Provide the (X, Y) coordinate of the cell's center where the given text is located.  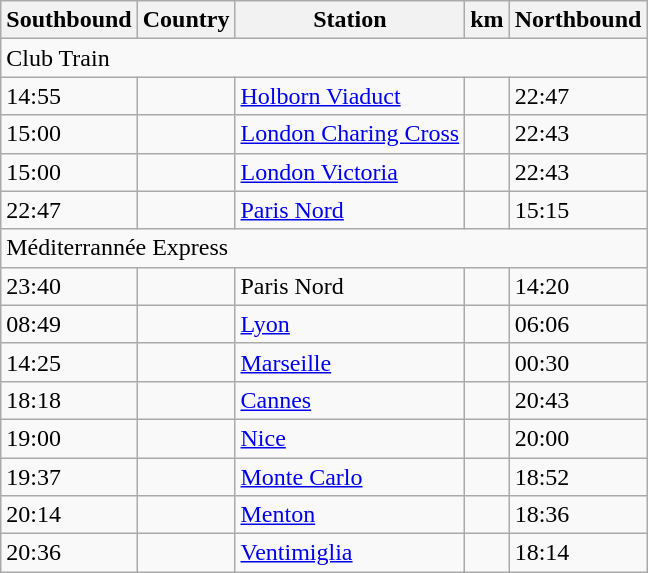
18:14 (578, 553)
00:30 (578, 362)
Station (350, 20)
20:00 (578, 438)
14:20 (578, 286)
08:49 (69, 324)
Nice (350, 438)
Club Train (324, 58)
23:40 (69, 286)
06:06 (578, 324)
14:25 (69, 362)
Méditerrannée Express (324, 248)
14:55 (69, 96)
Holborn Viaduct (350, 96)
Southbound (69, 20)
18:52 (578, 477)
Marseille (350, 362)
18:36 (578, 515)
19:37 (69, 477)
19:00 (69, 438)
18:18 (69, 400)
15:15 (578, 210)
Lyon (350, 324)
Cannes (350, 400)
London Victoria (350, 172)
Menton (350, 515)
20:14 (69, 515)
20:43 (578, 400)
Monte Carlo (350, 477)
Northbound (578, 20)
20:36 (69, 553)
Country (186, 20)
Ventimiglia (350, 553)
London Charing Cross (350, 134)
km (487, 20)
